Determine the (x, y) coordinate at the center of the cell enclosing the given text.  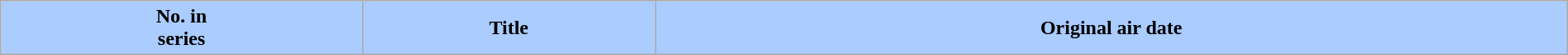
No. inseries (182, 28)
Title (509, 28)
Original air date (1111, 28)
